From the cell containing the given text, extract its center point as (x, y) coordinate. 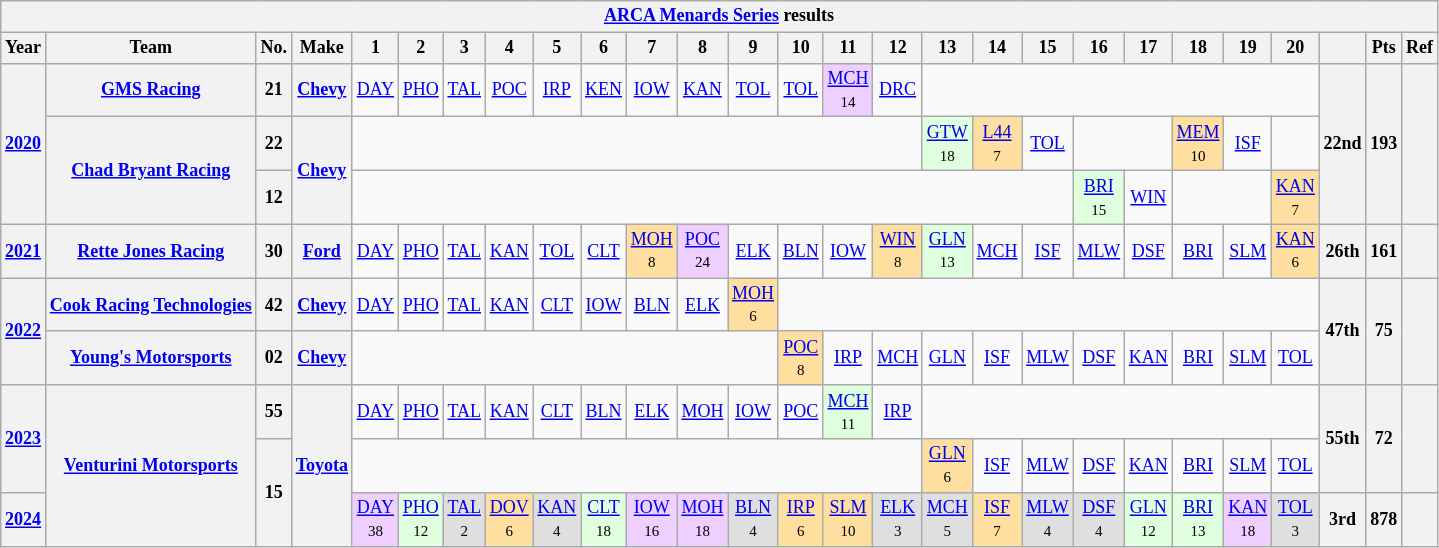
8 (702, 48)
DAY38 (375, 519)
47th (1342, 332)
GTW18 (947, 144)
19 (1248, 48)
Ford (322, 251)
22 (274, 144)
Year (24, 48)
ARCA Menards Series results (720, 16)
878 (1384, 519)
POC8 (800, 358)
No. (274, 48)
MOH8 (652, 251)
WIN8 (898, 251)
CLT18 (604, 519)
KEN (604, 90)
17 (1149, 48)
MOH (702, 412)
16 (1098, 48)
L447 (997, 144)
2 (420, 48)
GLN12 (1149, 519)
1 (375, 48)
55 (274, 412)
TOL3 (1296, 519)
7 (652, 48)
02 (274, 358)
2020 (24, 144)
Pts (1384, 48)
161 (1384, 251)
14 (997, 48)
Cook Racing Technologies (150, 305)
Young's Motorsports (150, 358)
Ref (1420, 48)
13 (947, 48)
4 (509, 48)
72 (1384, 438)
GLN6 (947, 466)
KAN7 (1296, 197)
11 (848, 48)
5 (557, 48)
MLW4 (1048, 519)
POC24 (702, 251)
TAL2 (464, 519)
MCH14 (848, 90)
Toyota (322, 466)
IOW16 (652, 519)
KAN4 (557, 519)
Chad Bryant Racing (150, 170)
18 (1198, 48)
2024 (24, 519)
2022 (24, 332)
MCH11 (848, 412)
3 (464, 48)
Make (322, 48)
Rette Jones Racing (150, 251)
GLN13 (947, 251)
GLN (947, 358)
IRP6 (800, 519)
26th (1342, 251)
3rd (1342, 519)
22nd (1342, 144)
PHO12 (420, 519)
MOH6 (754, 305)
MOH18 (702, 519)
DSF4 (1098, 519)
SLM10 (848, 519)
55th (1342, 438)
ELK3 (898, 519)
BRI13 (1198, 519)
30 (274, 251)
Team (150, 48)
DRC (898, 90)
BRI15 (1098, 197)
193 (1384, 144)
ISF7 (997, 519)
10 (800, 48)
BLN4 (754, 519)
21 (274, 90)
6 (604, 48)
75 (1384, 332)
KAN6 (1296, 251)
42 (274, 305)
GMS Racing (150, 90)
MEM10 (1198, 144)
KAN18 (1248, 519)
DOV6 (509, 519)
2021 (24, 251)
20 (1296, 48)
Venturini Motorsports (150, 466)
2023 (24, 438)
MCH5 (947, 519)
9 (754, 48)
WIN (1149, 197)
